Find where the given text appears and provide that cell's center as [X, Y] coordinate. 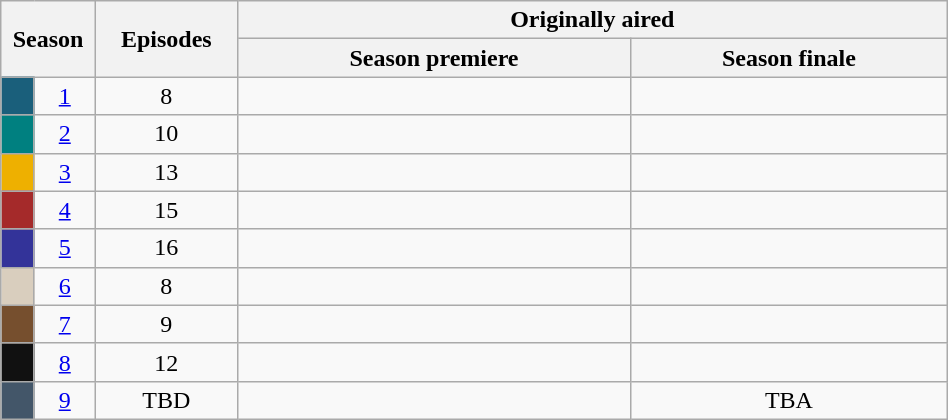
Episodes [166, 39]
TBD [166, 400]
TBA [790, 400]
2 [64, 134]
Season [48, 39]
3 [64, 172]
10 [166, 134]
15 [166, 210]
13 [166, 172]
12 [166, 362]
Season finale [790, 58]
7 [64, 324]
Season premiere [434, 58]
4 [64, 210]
6 [64, 286]
16 [166, 248]
Originally aired [592, 20]
5 [64, 248]
1 [64, 96]
